Detect which cell encompasses the target text, then output its [x, y] center coordinate. 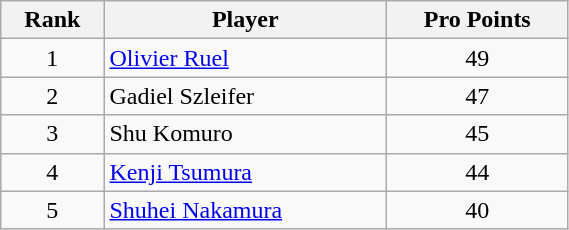
Gadiel Szleifer [246, 96]
49 [478, 58]
3 [52, 134]
4 [52, 172]
44 [478, 172]
Pro Points [478, 20]
Rank [52, 20]
Shuhei Nakamura [246, 210]
1 [52, 58]
Player [246, 20]
45 [478, 134]
Kenji Tsumura [246, 172]
47 [478, 96]
5 [52, 210]
Shu Komuro [246, 134]
2 [52, 96]
40 [478, 210]
Olivier Ruel [246, 58]
